Capture the cell that displays the provided text and extract its [X, Y] central coordinate. 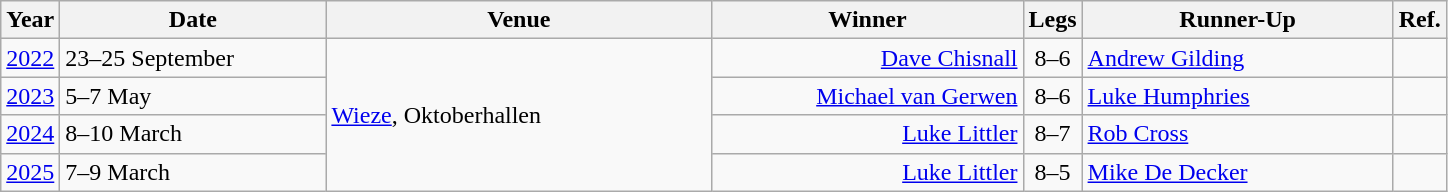
Venue [519, 20]
2024 [30, 134]
Dave Chisnall [868, 58]
Mike De Decker [1238, 172]
8–10 March [193, 134]
7–9 March [193, 172]
8–5 [1052, 172]
23–25 September [193, 58]
Date [193, 20]
Legs [1052, 20]
2023 [30, 96]
2022 [30, 58]
Andrew Gilding [1238, 58]
Year [30, 20]
2025 [30, 172]
8–7 [1052, 134]
Runner-Up [1238, 20]
Luke Humphries [1238, 96]
Wieze, Oktoberhallen [519, 115]
5–7 May [193, 96]
Winner [868, 20]
Ref. [1420, 20]
Rob Cross [1238, 134]
Michael van Gerwen [868, 96]
